Search for the cell housing the specified text and yield its (x, y) center coordinate. 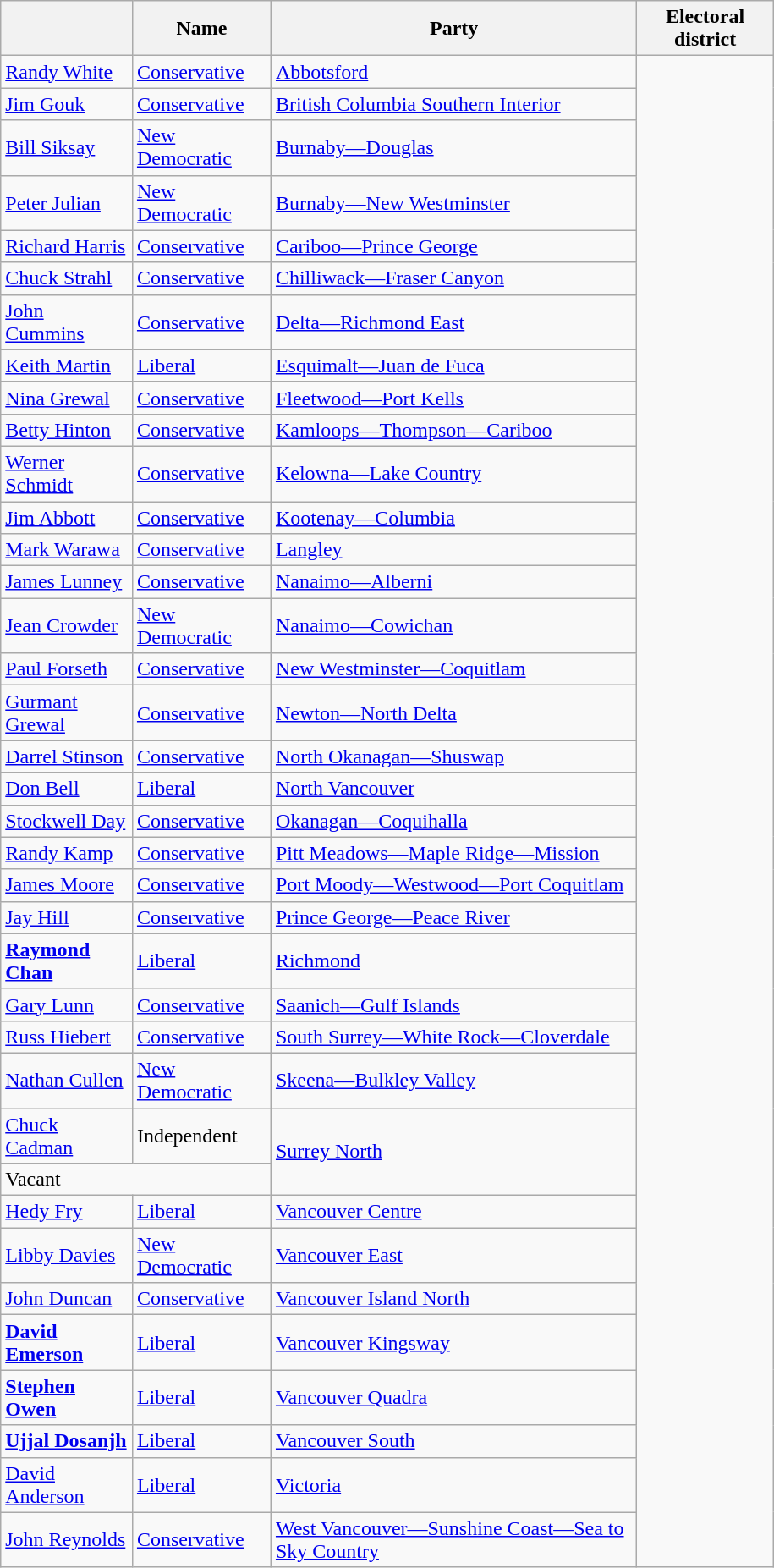
Vancouver South (453, 1441)
Nathan Cullen (67, 1080)
Jim Gouk (67, 104)
Darrel Stinson (67, 756)
Betty Hinton (67, 430)
Pitt Meadows—Maple Ridge—Mission (453, 853)
James Lunney (67, 582)
Werner Schmidt (67, 474)
Burnaby—Douglas (453, 147)
Nanaimo—Alberni (453, 582)
Nanaimo—Cowichan (453, 626)
Kelowna—Lake Country (453, 474)
Paul Forseth (67, 669)
Vacant (136, 1180)
Cariboo—Prince George (453, 246)
Stockwell Day (67, 821)
Russ Hiebert (67, 1037)
Kootenay—Columbia (453, 517)
Name (201, 29)
Electoral district (705, 29)
John Cummins (67, 322)
Don Bell (67, 789)
British Columbia Southern Interior (453, 104)
North Vancouver (453, 789)
Abbotsford (453, 72)
Chuck Cadman (67, 1136)
John Duncan (67, 1299)
Gary Lunn (67, 1004)
James Moore (67, 885)
David Emerson (67, 1342)
Peter Julian (67, 203)
Victoria (453, 1484)
Delta—Richmond East (453, 322)
Kamloops—Thompson—Cariboo (453, 430)
Jean Crowder (67, 626)
Esquimalt—Juan de Fuca (453, 366)
Raymond Chan (67, 961)
Saanich—Gulf Islands (453, 1004)
Prince George—Peace River (453, 917)
Okanagan—Coquihalla (453, 821)
West Vancouver—Sunshine Coast—Sea to Sky Country (453, 1540)
Jay Hill (67, 917)
South Surrey—White Rock—Cloverdale (453, 1037)
Randy White (67, 72)
John Reynolds (67, 1540)
Libby Davies (67, 1256)
Vancouver East (453, 1256)
Vancouver Quadra (453, 1398)
Richard Harris (67, 246)
Randy Kamp (67, 853)
Chilliwack—Fraser Canyon (453, 278)
Richmond (453, 961)
Vancouver Centre (453, 1212)
Burnaby—New Westminster (453, 203)
Independent (201, 1136)
Ujjal Dosanjh (67, 1441)
Langley (453, 550)
Jim Abbott (67, 517)
Bill Siksay (67, 147)
Vancouver Island North (453, 1299)
New Westminster—Coquitlam (453, 669)
Mark Warawa (67, 550)
Party (453, 29)
Surrey North (453, 1153)
Keith Martin (67, 366)
Newton—North Delta (453, 712)
Chuck Strahl (67, 278)
Stephen Owen (67, 1398)
David Anderson (67, 1484)
Hedy Fry (67, 1212)
Vancouver Kingsway (453, 1342)
Fleetwood—Port Kells (453, 398)
Skeena—Bulkley Valley (453, 1080)
Gurmant Grewal (67, 712)
North Okanagan—Shuswap (453, 756)
Nina Grewal (67, 398)
Port Moody—Westwood—Port Coquitlam (453, 885)
